Return [x, y] of the center of cell containing provided text 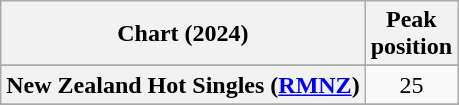
Peakposition [411, 34]
New Zealand Hot Singles (RMNZ) [183, 85]
25 [411, 85]
Chart (2024) [183, 34]
